Return the (X, Y) coordinate for the center point of the cell that contains the specified text.  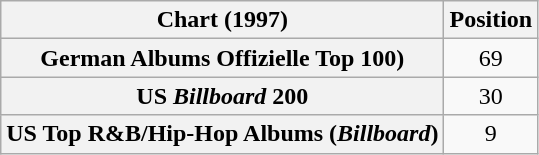
Position (491, 20)
US Top R&B/Hip-Hop Albums (Billboard) (222, 134)
69 (491, 58)
German Albums Offizielle Top 100) (222, 58)
30 (491, 96)
9 (491, 134)
Chart (1997) (222, 20)
US Billboard 200 (222, 96)
